Provide the (x, y) coordinate of the cell's center where the given text is located.  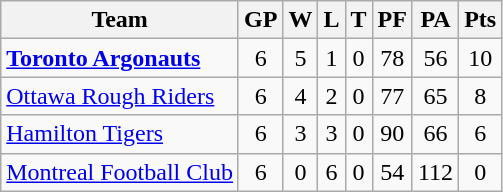
90 (392, 134)
77 (392, 96)
PF (392, 20)
L (332, 20)
Toronto Argonauts (120, 58)
GP (260, 20)
Hamilton Tigers (120, 134)
Montreal Football Club (120, 172)
5 (300, 58)
10 (480, 58)
2 (332, 96)
56 (435, 58)
W (300, 20)
8 (480, 96)
Team (120, 20)
T (358, 20)
78 (392, 58)
PA (435, 20)
66 (435, 134)
65 (435, 96)
4 (300, 96)
112 (435, 172)
1 (332, 58)
Ottawa Rough Riders (120, 96)
54 (392, 172)
Pts (480, 20)
